Find where the given text appears and provide that cell's center as (x, y) coordinate. 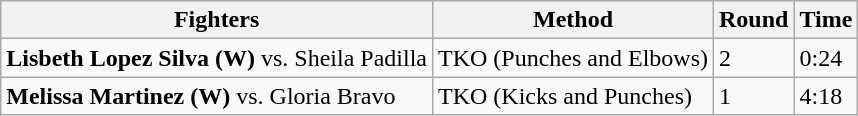
2 (754, 58)
Method (572, 20)
Lisbeth Lopez Silva (W) vs. Sheila Padilla (217, 58)
Melissa Martinez (W) vs. Gloria Bravo (217, 96)
Time (826, 20)
TKO (Kicks and Punches) (572, 96)
0:24 (826, 58)
Fighters (217, 20)
Round (754, 20)
1 (754, 96)
4:18 (826, 96)
TKO (Punches and Elbows) (572, 58)
